Determine the (x, y) coordinate at the center of the cell enclosing the given text.  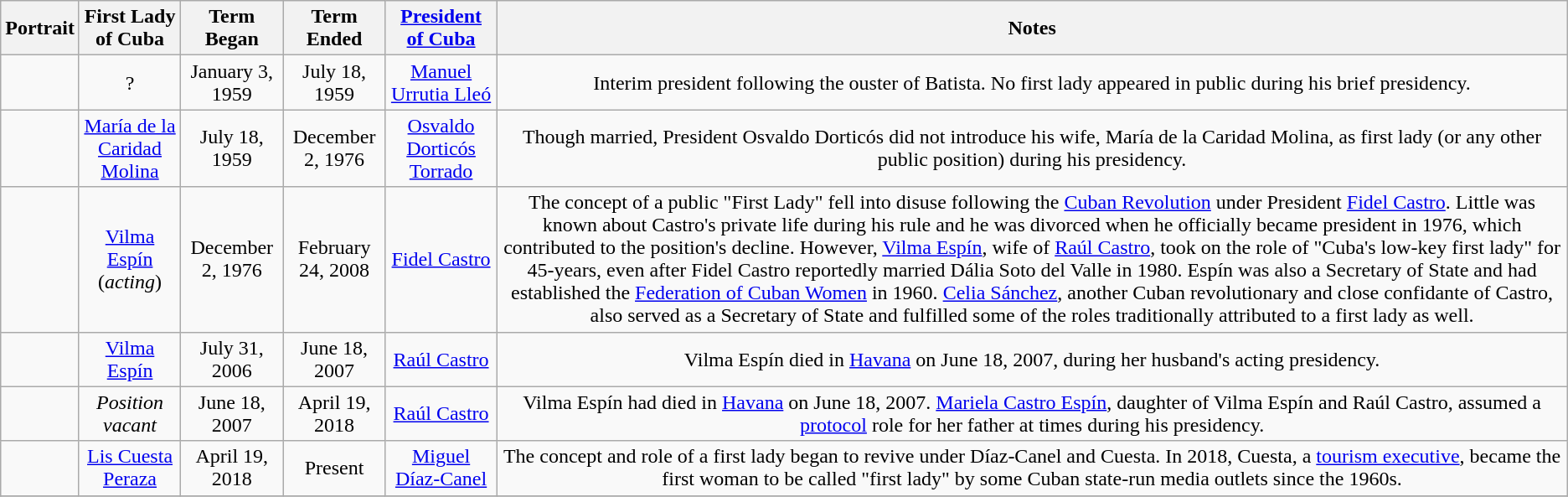
Position vacant (129, 414)
First Lady of Cuba (129, 28)
Fidel Castro (441, 260)
María de la Caridad Molina (129, 148)
Notes (1032, 28)
Present (334, 468)
Term Began (232, 28)
Miguel Díaz-Canel (441, 468)
Vilma Espín died in Havana on June 18, 2007, during her husband's acting presidency. (1032, 359)
Portrait (40, 28)
Vilma Espín (129, 359)
President of Cuba (441, 28)
Interim president following the ouster of Batista. No first lady appeared in public during his brief presidency. (1032, 82)
Vilma Espín (acting) (129, 260)
? (129, 82)
July 31, 2006 (232, 359)
Lis Cuesta Peraza (129, 468)
February 24, 2008 (334, 260)
January 3, 1959 (232, 82)
Osvaldo Dorticós Torrado (441, 148)
Term Ended (334, 28)
Manuel Urrutia Lleó (441, 82)
